Capture the cell that displays the provided text and extract its (X, Y) central coordinate. 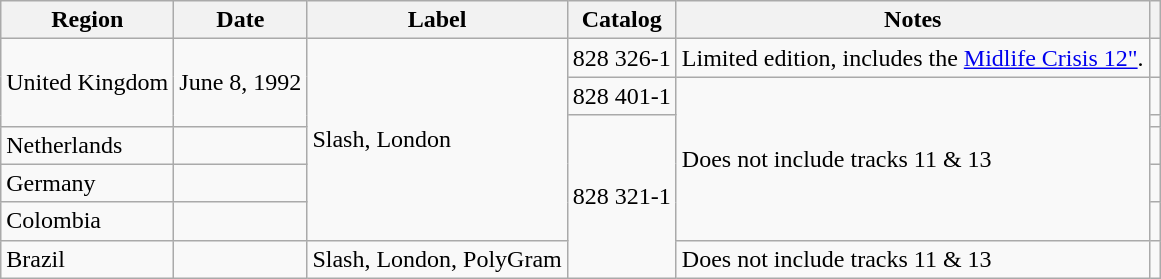
Netherlands (88, 145)
United Kingdom (88, 82)
June 8, 1992 (240, 82)
Slash, London (437, 140)
Notes (912, 20)
Date (240, 20)
828 326-1 (622, 58)
828 321-1 (622, 196)
Brazil (88, 259)
Germany (88, 183)
Region (88, 20)
Catalog (622, 20)
Label (437, 20)
Slash, London, PolyGram (437, 259)
Colombia (88, 221)
Limited edition, includes the Midlife Crisis 12". (912, 58)
828 401-1 (622, 96)
